Locate the cell with the specified text and output its (X, Y) center coordinate. 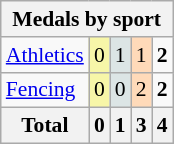
Medals by sport (87, 19)
4 (162, 126)
Fencing (45, 90)
Total (45, 126)
Athletics (45, 55)
3 (142, 126)
